Provide the (x, y) coordinate of the cell's center where the given text is located.  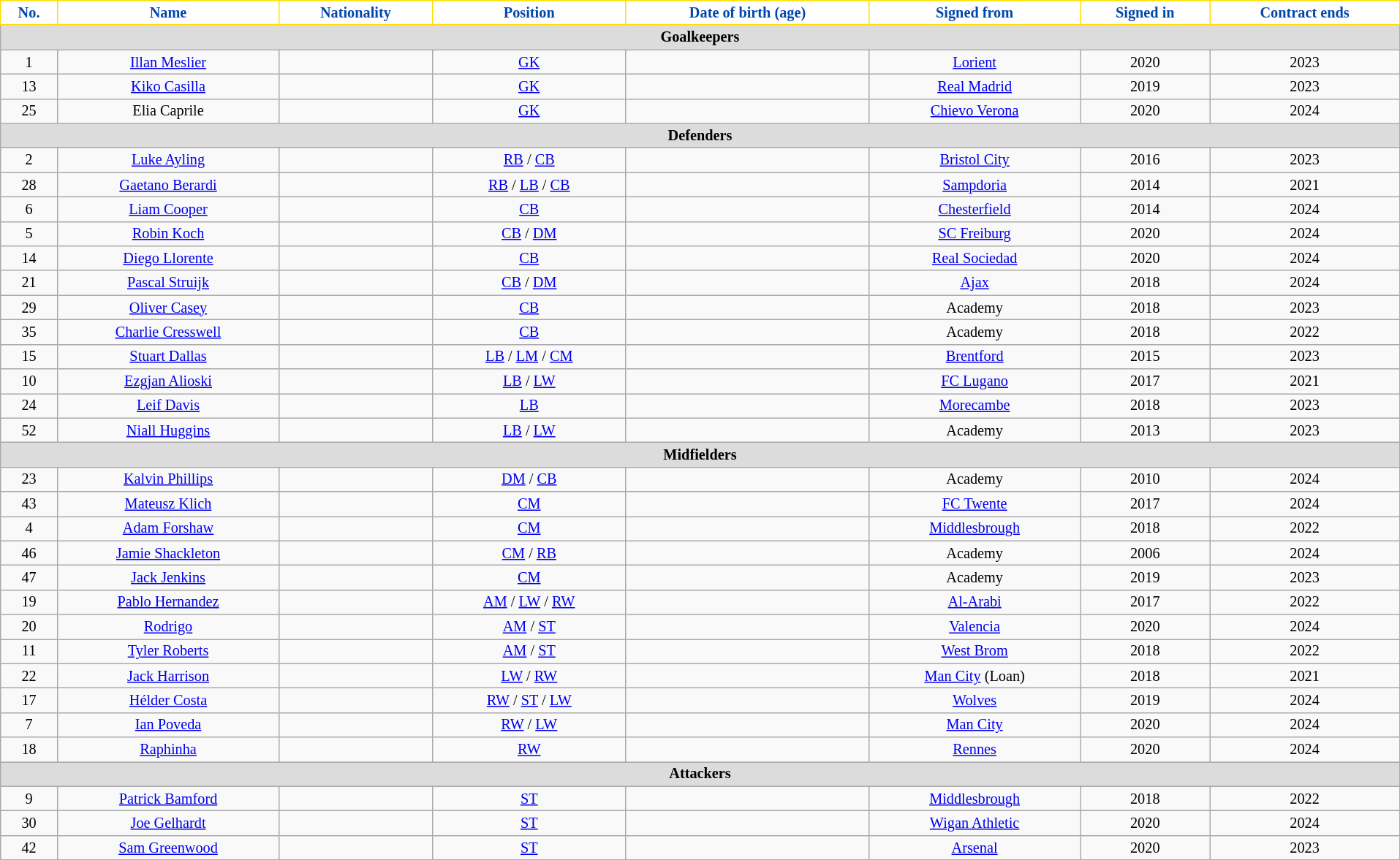
Rennes (975, 750)
2 (29, 160)
Goalkeepers (700, 37)
RW / LW (529, 725)
Pablo Hernandez (168, 602)
LB (529, 406)
24 (29, 406)
Oliver Casey (168, 308)
LB / LM / CM (529, 357)
28 (29, 185)
Sam Greenwood (168, 848)
Kalvin Phillips (168, 479)
2013 (1145, 430)
Lorient (975, 61)
Kiko Casilla (168, 86)
30 (29, 823)
CM / RB (529, 553)
2010 (1145, 479)
2015 (1145, 357)
1 (29, 61)
Hélder Costa (168, 700)
Real Madrid (975, 86)
Real Sociedad (975, 258)
Contract ends (1304, 12)
46 (29, 553)
5 (29, 234)
7 (29, 725)
Brentford (975, 357)
Nationality (355, 12)
Charlie Cresswell (168, 332)
21 (29, 283)
19 (29, 602)
Ian Poveda (168, 725)
Defenders (700, 135)
Adam Forshaw (168, 528)
Al-Arabi (975, 602)
Attackers (700, 774)
Elia Caprile (168, 111)
Luke Ayling (168, 160)
47 (29, 577)
11 (29, 651)
Sampdoria (975, 185)
Signed in (1145, 12)
Chievo Verona (975, 111)
Joe Gelhardt (168, 823)
Bristol City (975, 160)
Tyler Roberts (168, 651)
Wolves (975, 700)
Name (168, 12)
Man City (Loan) (975, 676)
RB / LB / CB (529, 185)
Chesterfield (975, 209)
9 (29, 799)
FC Lugano (975, 381)
AM / LW / RW (529, 602)
2016 (1145, 160)
Liam Cooper (168, 209)
17 (29, 700)
23 (29, 479)
Position (529, 12)
Signed from (975, 12)
Man City (975, 725)
RW / ST / LW (529, 700)
Morecambe (975, 406)
25 (29, 111)
43 (29, 503)
Valencia (975, 626)
Date of birth (age) (747, 12)
Leif Davis (168, 406)
29 (29, 308)
Diego Llorente (168, 258)
Jamie Shackleton (168, 553)
Stuart Dallas (168, 357)
Arsenal (975, 848)
Niall Huggins (168, 430)
Wigan Athletic (975, 823)
18 (29, 750)
FC Twente (975, 503)
52 (29, 430)
No. (29, 12)
6 (29, 209)
Rodrigo (168, 626)
13 (29, 86)
Midfielders (700, 454)
LW / RW (529, 676)
Raphinha (168, 750)
35 (29, 332)
RW (529, 750)
14 (29, 258)
SC Freiburg (975, 234)
42 (29, 848)
10 (29, 381)
Robin Koch (168, 234)
15 (29, 357)
Gaetano Berardi (168, 185)
Illan Meslier (168, 61)
Mateusz Klich (168, 503)
West Brom (975, 651)
4 (29, 528)
20 (29, 626)
Jack Jenkins (168, 577)
Patrick Bamford (168, 799)
Ezgjan Alioski (168, 381)
22 (29, 676)
Jack Harrison (168, 676)
2006 (1145, 553)
Pascal Struijk (168, 283)
Ajax (975, 283)
DM / CB (529, 479)
RB / CB (529, 160)
